Return the [X, Y] coordinate for the center point of the cell that contains the specified text.  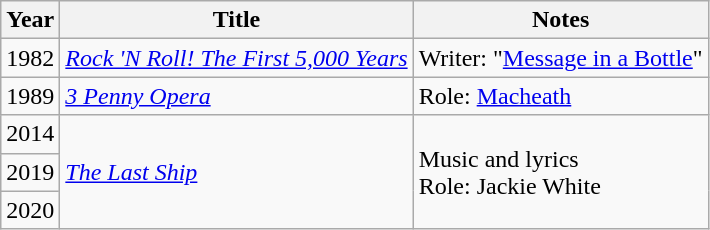
Title [236, 20]
Notes [560, 20]
1982 [30, 58]
Role: Macheath [560, 96]
2019 [30, 172]
3 Penny Opera [236, 96]
Writer: "Message in a Bottle" [560, 58]
Music and lyricsRole: Jackie White [560, 172]
Rock 'N Roll! The First 5,000 Years [236, 58]
Year [30, 20]
2014 [30, 134]
The Last Ship [236, 172]
2020 [30, 210]
1989 [30, 96]
